For the text-containing cell, return its midpoint in (x, y) coordinate format. 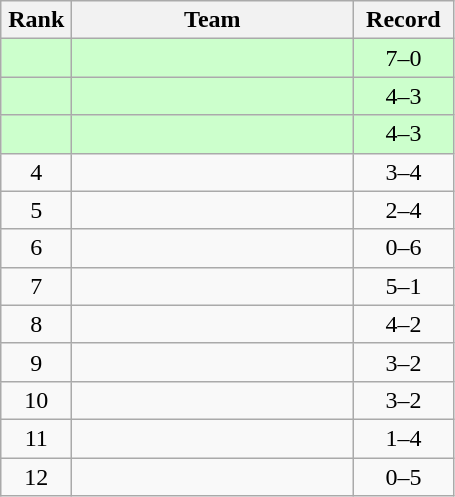
2–4 (404, 210)
7 (36, 286)
5 (36, 210)
5–1 (404, 286)
7–0 (404, 58)
0–5 (404, 477)
1–4 (404, 438)
3–4 (404, 172)
10 (36, 400)
Rank (36, 20)
Record (404, 20)
12 (36, 477)
8 (36, 324)
6 (36, 248)
Team (212, 20)
11 (36, 438)
9 (36, 362)
0–6 (404, 248)
4–2 (404, 324)
4 (36, 172)
